For the text-containing cell, return its midpoint in (X, Y) coordinate format. 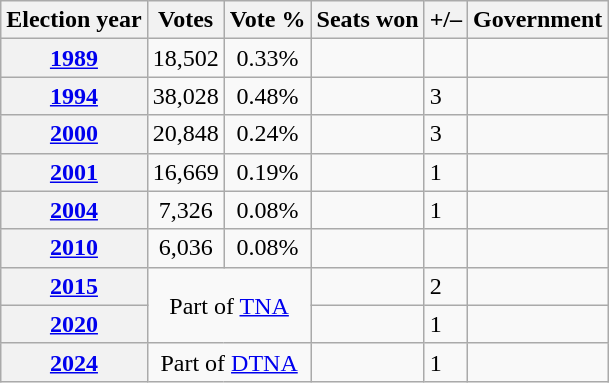
2001 (74, 172)
2 (446, 286)
Election year (74, 20)
Part of TNA (229, 305)
Seats won (368, 20)
0.48% (268, 96)
2020 (74, 324)
6,036 (186, 248)
2000 (74, 134)
+/– (446, 20)
2015 (74, 286)
Vote % (268, 20)
18,502 (186, 58)
2010 (74, 248)
Government (538, 20)
0.19% (268, 172)
16,669 (186, 172)
0.33% (268, 58)
1994 (74, 96)
Part of DTNA (229, 362)
7,326 (186, 210)
38,028 (186, 96)
20,848 (186, 134)
1989 (74, 58)
Votes (186, 20)
2024 (74, 362)
0.24% (268, 134)
2004 (74, 210)
